For the text-containing cell, return its midpoint in [x, y] coordinate format. 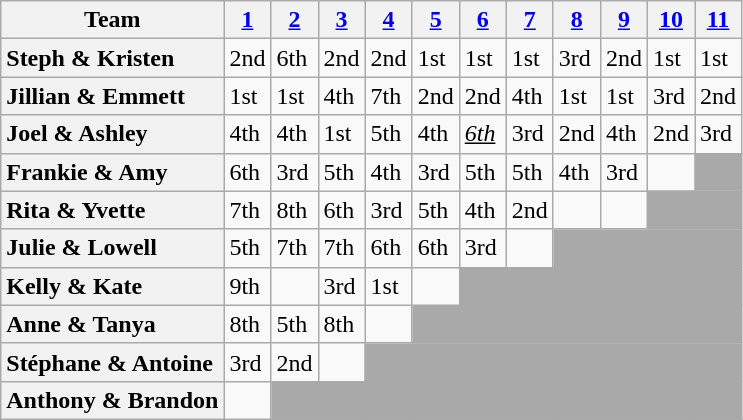
Team [112, 20]
3 [342, 20]
Anthony & Brandon [112, 400]
Joel & Ashley [112, 134]
Rita & Yvette [112, 210]
Stéphane & Antoine [112, 362]
1 [248, 20]
Frankie & Amy [112, 172]
7 [530, 20]
2 [294, 20]
11 [718, 20]
8 [576, 20]
4 [388, 20]
Steph & Kristen [112, 58]
Kelly & Kate [112, 286]
5 [436, 20]
Anne & Tanya [112, 324]
6 [482, 20]
Julie & Lowell [112, 248]
10 [670, 20]
9th [248, 286]
9 [624, 20]
Jillian & Emmett [112, 96]
